Find where the given text appears and provide that cell's center as [X, Y] coordinate. 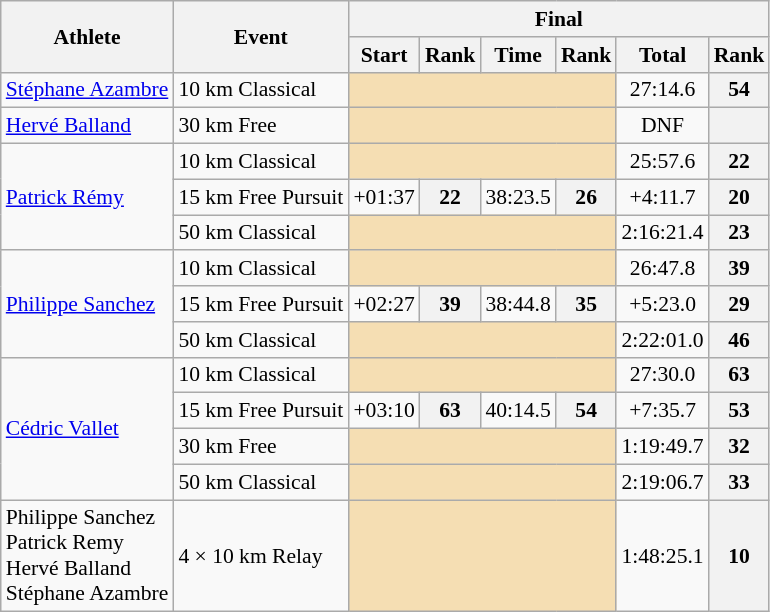
4 × 10 km Relay [260, 556]
33 [740, 482]
46 [740, 340]
29 [740, 304]
Athlete [88, 36]
DNF [662, 126]
+7:35.7 [662, 411]
Stéphane Azambre [88, 90]
2:19:06.7 [662, 482]
25:57.6 [662, 162]
Event [260, 36]
Final [558, 19]
Time [518, 55]
38:23.5 [518, 197]
23 [740, 233]
Patrick Rémy [88, 198]
40:14.5 [518, 411]
+03:10 [384, 411]
Philippe Sanchez [88, 304]
Start [384, 55]
Philippe SanchezPatrick RemyHervé BallandStéphane Azambre [88, 556]
20 [740, 197]
53 [740, 411]
Hervé Balland [88, 126]
2:16:21.4 [662, 233]
+4:11.7 [662, 197]
26 [586, 197]
1:19:49.7 [662, 447]
38:44.8 [518, 304]
35 [586, 304]
Cédric Vallet [88, 428]
+02:27 [384, 304]
1:48:25.1 [662, 556]
26:47.8 [662, 269]
Total [662, 55]
2:22:01.0 [662, 340]
27:14.6 [662, 90]
+01:37 [384, 197]
32 [740, 447]
10 [740, 556]
27:30.0 [662, 375]
+5:23.0 [662, 304]
